Find where the given text appears and provide that cell's center as (X, Y) coordinate. 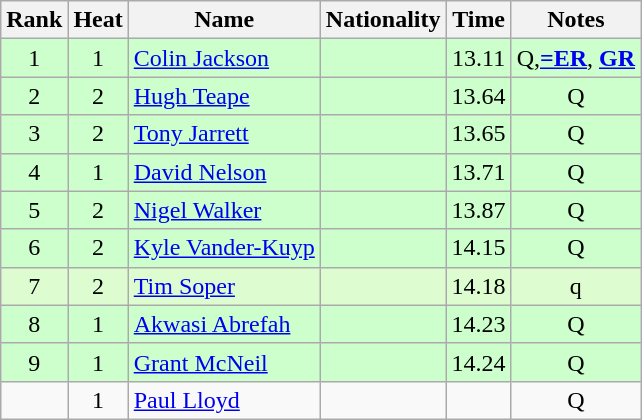
Hugh Teape (224, 96)
4 (34, 172)
5 (34, 210)
q (576, 286)
Rank (34, 20)
3 (34, 134)
9 (34, 362)
13.64 (478, 96)
13.71 (478, 172)
Grant McNeil (224, 362)
13.65 (478, 134)
14.15 (478, 248)
14.23 (478, 324)
7 (34, 286)
Time (478, 20)
13.11 (478, 58)
14.18 (478, 286)
Heat (98, 20)
Nationality (383, 20)
14.24 (478, 362)
Notes (576, 20)
Colin Jackson (224, 58)
8 (34, 324)
Nigel Walker (224, 210)
Q,=ER, GR (576, 58)
Akwasi Abrefah (224, 324)
David Nelson (224, 172)
Tim Soper (224, 286)
13.87 (478, 210)
Tony Jarrett (224, 134)
Name (224, 20)
Paul Lloyd (224, 400)
6 (34, 248)
Kyle Vander-Kuyp (224, 248)
